Locate the cell with the specified text and output its [X, Y] center coordinate. 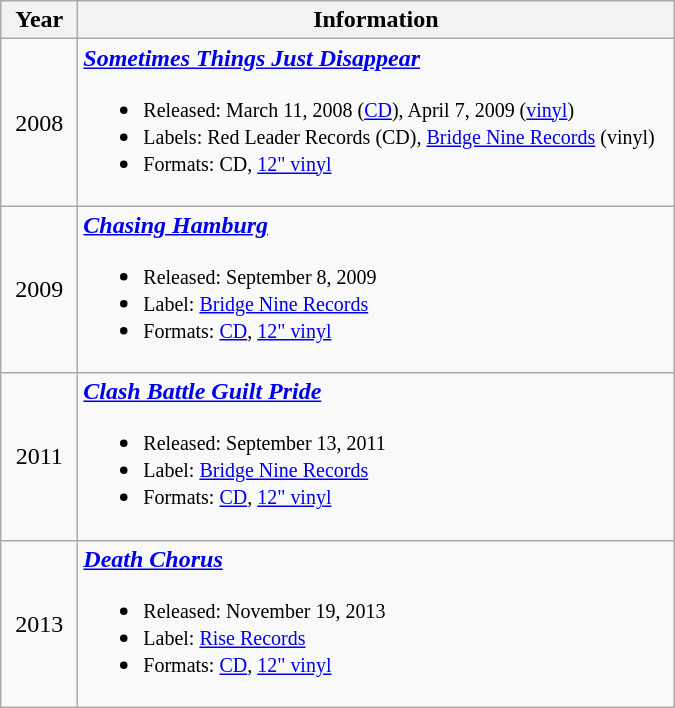
2011 [40, 456]
Information [376, 20]
Chasing HamburgReleased: September 8, 2009Label: Bridge Nine RecordsFormats: CD, 12" vinyl [376, 290]
2009 [40, 290]
Death ChorusReleased: November 19, 2013Label: Rise RecordsFormats: CD, 12" vinyl [376, 624]
2008 [40, 122]
Year [40, 20]
2013 [40, 624]
Clash Battle Guilt PrideReleased: September 13, 2011Label: Bridge Nine RecordsFormats: CD, 12" vinyl [376, 456]
